Determine the [X, Y] coordinate at the center of the cell enclosing the given text.  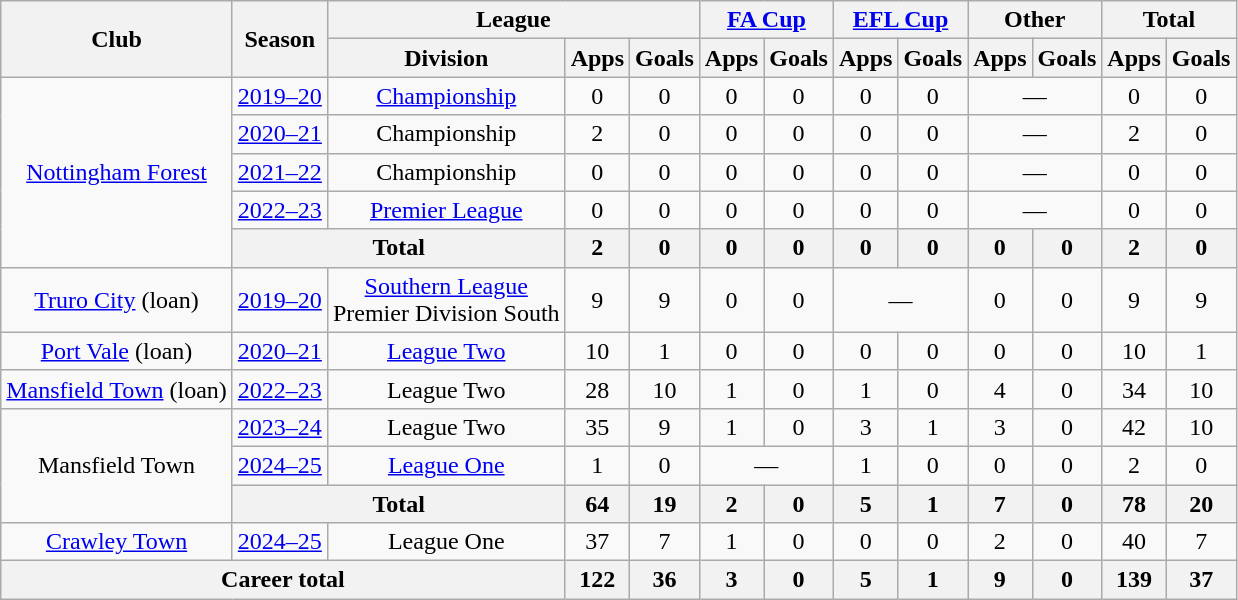
35 [597, 427]
40 [1134, 542]
34 [1134, 389]
2023–24 [280, 427]
Nottingham Forest [117, 172]
EFL Cup [900, 20]
2021–22 [280, 172]
FA Cup [766, 20]
19 [665, 503]
Division [446, 58]
139 [1134, 580]
Career total [283, 580]
64 [597, 503]
Premier League [446, 210]
20 [1201, 503]
36 [665, 580]
Southern LeaguePremier Division South [446, 300]
28 [597, 389]
4 [1000, 389]
Club [117, 39]
42 [1134, 427]
122 [597, 580]
Season [280, 39]
Port Vale (loan) [117, 351]
Mansfield Town (loan) [117, 389]
Other [1035, 20]
Mansfield Town [117, 465]
Truro City (loan) [117, 300]
Crawley Town [117, 542]
78 [1134, 503]
League [513, 20]
